Extract the [X, Y] coordinate from the center of the cell holding the provided text.  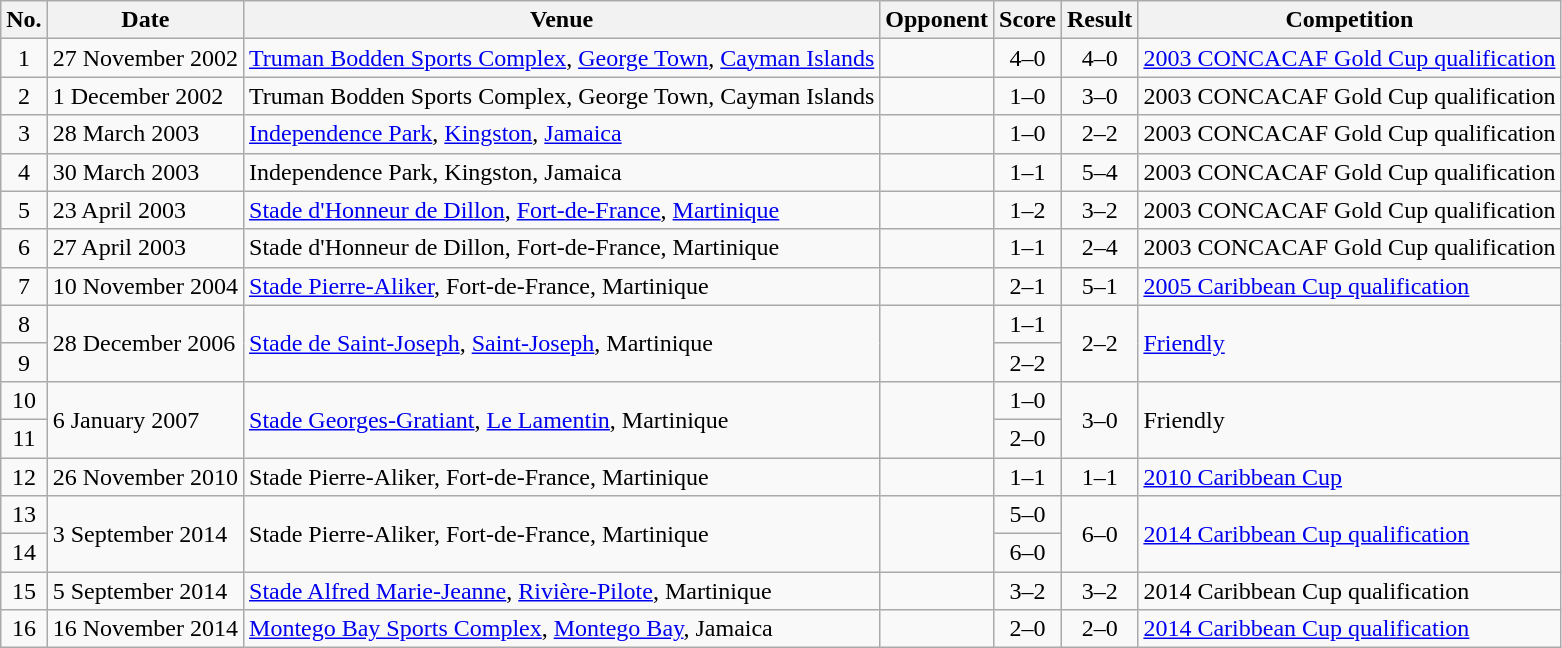
Date [145, 20]
8 [24, 324]
Stade Alfred Marie-Jeanne, Rivière-Pilote, Martinique [562, 591]
16 November 2014 [145, 629]
5 [24, 210]
No. [24, 20]
23 April 2003 [145, 210]
14 [24, 553]
16 [24, 629]
10 [24, 400]
28 March 2003 [145, 134]
Competition [1350, 20]
5–0 [1028, 515]
1 December 2002 [145, 96]
2 [24, 96]
Stade de Saint-Joseph, Saint-Joseph, Martinique [562, 343]
30 March 2003 [145, 172]
Score [1028, 20]
5–4 [1099, 172]
3 September 2014 [145, 534]
2–4 [1099, 248]
27 November 2002 [145, 58]
15 [24, 591]
5 September 2014 [145, 591]
2–1 [1028, 286]
4 [24, 172]
2010 Caribbean Cup [1350, 477]
Result [1099, 20]
1–2 [1028, 210]
1 [24, 58]
6 [24, 248]
Venue [562, 20]
6 January 2007 [145, 419]
12 [24, 477]
5–1 [1099, 286]
11 [24, 438]
2005 Caribbean Cup qualification [1350, 286]
27 April 2003 [145, 248]
Montego Bay Sports Complex, Montego Bay, Jamaica [562, 629]
13 [24, 515]
3 [24, 134]
26 November 2010 [145, 477]
28 December 2006 [145, 343]
Opponent [937, 20]
9 [24, 362]
10 November 2004 [145, 286]
Stade Georges-Gratiant, Le Lamentin, Martinique [562, 419]
7 [24, 286]
